Extract the [X, Y] coordinate from the center of the cell holding the provided text.  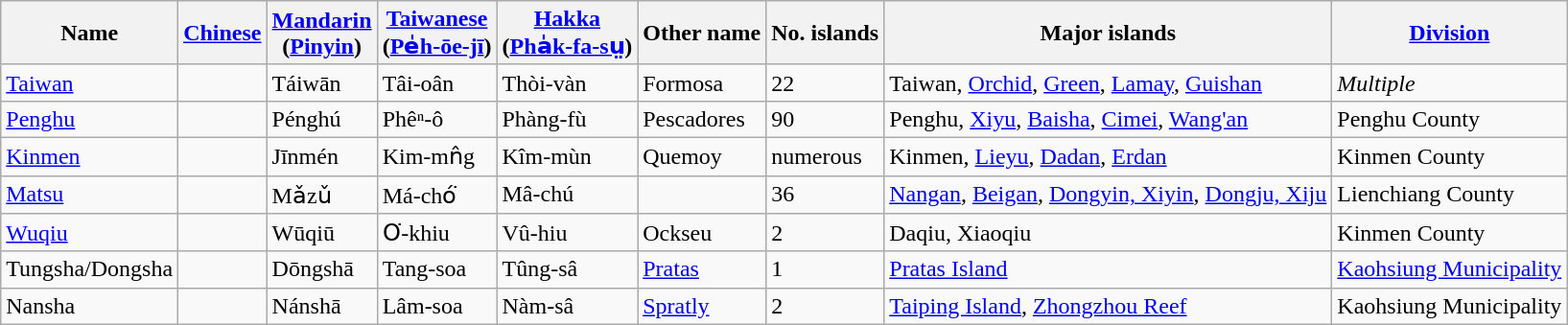
Chinese [222, 33]
Name [90, 33]
numerous [825, 156]
Penghu County [1450, 119]
Nangan, Beigan, Dongyin, Xiyin, Dongju, Xiju [1109, 195]
Pescadores [702, 119]
Vû-hiu [568, 233]
Pénghú [322, 119]
Formosa [702, 82]
Lâm-soa [437, 306]
Major islands [1109, 33]
Pratas Island [1109, 269]
Wūqiū [322, 233]
Taiping Island, Zhongzhou Reef [1109, 306]
Pratas [702, 269]
Kinmen [90, 156]
Spratly [702, 306]
Lienchiang County [1450, 195]
Wuqiu [90, 233]
Ockseu [702, 233]
Tungsha/Dongsha [90, 269]
Multiple [1450, 82]
Matsu [90, 195]
O͘-khiu [437, 233]
Taiwan [90, 82]
Hakka(Pha̍k-fa-sṳ) [568, 33]
Taiwanese(Pe̍h-ōe-jī) [437, 33]
Má-chó͘ [437, 195]
Mâ-chú [568, 195]
Nansha [90, 306]
Tâi-oân [437, 82]
Penghu, Xiyu, Baisha, Cimei, Wang'an [1109, 119]
36 [825, 195]
Division [1450, 33]
22 [825, 82]
Nánshā [322, 306]
Daqiu, Xiaoqiu [1109, 233]
90 [825, 119]
Mandarin(Pinyin) [322, 33]
Phêⁿ-ô [437, 119]
Tûng-sâ [568, 269]
Kîm-mùn [568, 156]
Kinmen, Lieyu, Dadan, Erdan [1109, 156]
Thòi-vàn [568, 82]
1 [825, 269]
Tang-soa [437, 269]
Dōngshā [322, 269]
Nàm-sâ [568, 306]
Taiwan, Orchid, Green, Lamay, Guishan [1109, 82]
No. islands [825, 33]
Jīnmén [322, 156]
Penghu [90, 119]
Mǎzǔ [322, 195]
Kim-mn̂g [437, 156]
Quemoy [702, 156]
Other name [702, 33]
Táiwān [322, 82]
Phàng-fù [568, 119]
